Return the (X, Y) coordinate for the center point of the cell that contains the specified text.  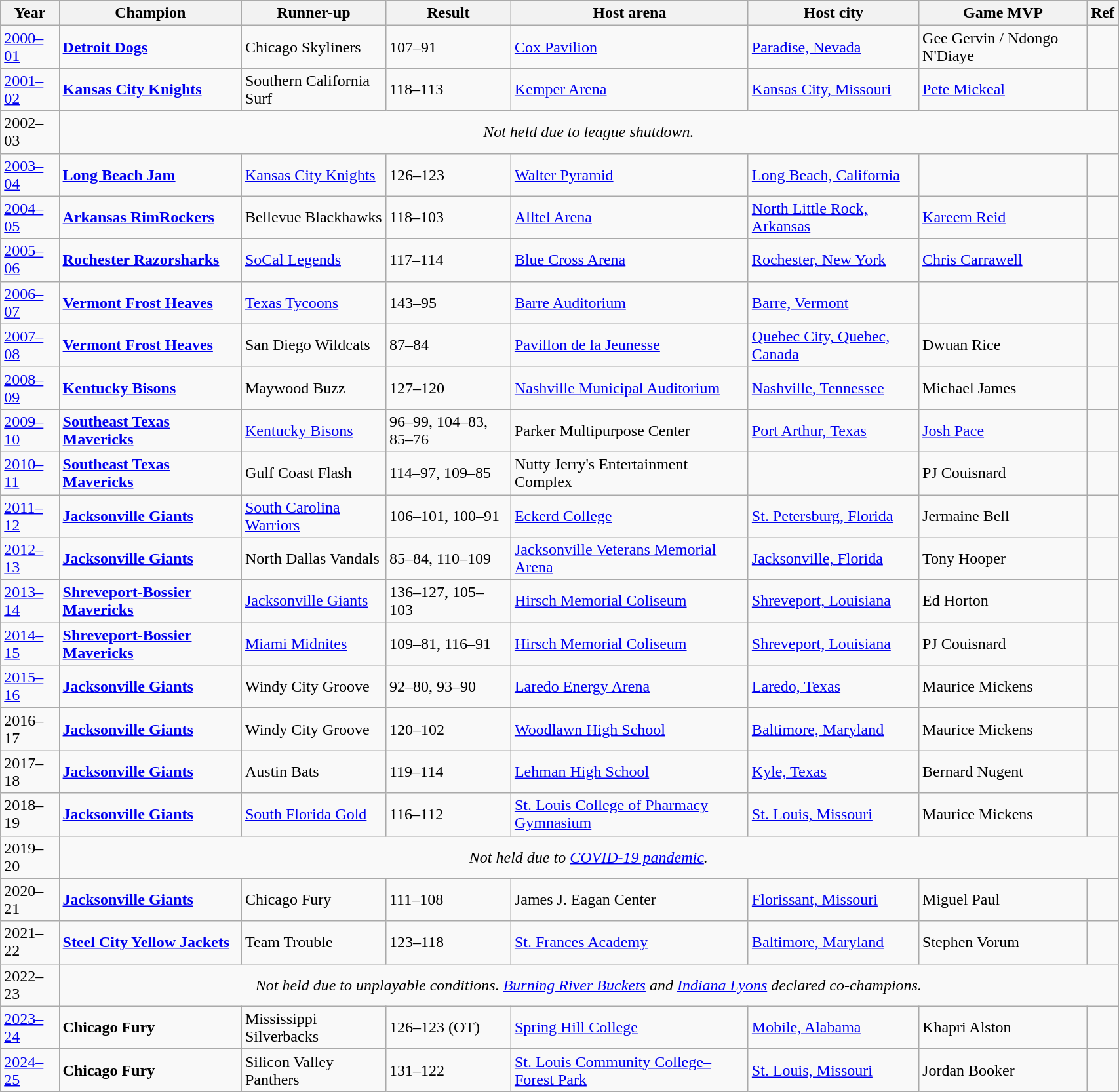
111–108 (448, 899)
Long Beach Jam (150, 174)
126–123 (448, 174)
Eckerd College (629, 515)
118–103 (448, 218)
Nashville Municipal Auditorium (629, 388)
Barre, Vermont (833, 303)
2011–12 (30, 515)
Not held due to league shutdown. (589, 132)
126–123 (OT) (448, 1028)
Arkansas RimRockers (150, 218)
Ed Horton (1003, 602)
Khapri Alston (1003, 1028)
92–80, 93–90 (448, 687)
Barre Auditorium (629, 303)
106–101, 100–91 (448, 515)
2000–01 (30, 47)
Silicon Valley Panthers (313, 1070)
Nutty Jerry's Entertainment Complex (629, 473)
2014–15 (30, 644)
Kareem Reid (1003, 218)
Pavillon de la Jeunesse (629, 345)
2001–02 (30, 89)
Alltel Arena (629, 218)
Quebec City, Quebec, Canada (833, 345)
North Dallas Vandals (313, 558)
Bernard Nugent (1003, 772)
131–122 (448, 1070)
Austin Bats (313, 772)
96–99, 104–83, 85–76 (448, 430)
Spring Hill College (629, 1028)
127–120 (448, 388)
Mobile, Alabama (833, 1028)
2008–09 (30, 388)
South Florida Gold (313, 814)
2022–23 (30, 985)
St. Frances Academy (629, 943)
San Diego Wildcats (313, 345)
Long Beach, California (833, 174)
118–113 (448, 89)
143–95 (448, 303)
Woodlawn High School (629, 729)
SoCal Legends (313, 260)
Detroit Dogs (150, 47)
Chicago Skyliners (313, 47)
Michael James (1003, 388)
116–112 (448, 814)
Pete Mickeal (1003, 89)
107–91 (448, 47)
Gulf Coast Flash (313, 473)
Cox Pavilion (629, 47)
2021–22 (30, 943)
2020–21 (30, 899)
Ref (1103, 13)
Runner-up (313, 13)
Maywood Buzz (313, 388)
Miami Midnites (313, 644)
Port Arthur, Texas (833, 430)
Paradise, Nevada (833, 47)
Laredo, Texas (833, 687)
2005–06 (30, 260)
136–127, 105–103 (448, 602)
2013–14 (30, 602)
Walter Pyramid (629, 174)
Blue Cross Arena (629, 260)
Chris Carrawell (1003, 260)
Host arena (629, 13)
2007–08 (30, 345)
2010–11 (30, 473)
Steel City Yellow Jackets (150, 943)
Parker Multipurpose Center (629, 430)
Texas Tycoons (313, 303)
St. Louis College of Pharmacy Gymnasium (629, 814)
South Carolina Warriors (313, 515)
87–84 (448, 345)
2003–04 (30, 174)
Southern California Surf (313, 89)
119–114 (448, 772)
Jacksonville, Florida (833, 558)
Kemper Arena (629, 89)
Jermaine Bell (1003, 515)
Laredo Energy Arena (629, 687)
Year (30, 13)
114–97, 109–85 (448, 473)
2016–17 (30, 729)
Bellevue Blackhawks (313, 218)
2023–24 (30, 1028)
Team Trouble (313, 943)
Stephen Vorum (1003, 943)
Jacksonville Veterans Memorial Arena (629, 558)
James J. Eagan Center (629, 899)
2019–20 (30, 857)
Josh Pace (1003, 430)
Tony Hooper (1003, 558)
Nashville, Tennessee (833, 388)
2015–16 (30, 687)
Jordan Booker (1003, 1070)
Dwuan Rice (1003, 345)
Kansas City, Missouri (833, 89)
St. Louis Community College–Forest Park (629, 1070)
Rochester Razorsharks (150, 260)
Not held due to COVID-19 pandemic. (589, 857)
109–81, 116–91 (448, 644)
North Little Rock, Arkansas (833, 218)
Game MVP (1003, 13)
123–118 (448, 943)
2017–18 (30, 772)
2002–03 (30, 132)
2024–25 (30, 1070)
2009–10 (30, 430)
Mississippi Silverbacks (313, 1028)
2004–05 (30, 218)
Host city (833, 13)
2012–13 (30, 558)
Miguel Paul (1003, 899)
Gee Gervin / Ndongo N'Diaye (1003, 47)
Florissant, Missouri (833, 899)
Result (448, 13)
2006–07 (30, 303)
117–114 (448, 260)
Not held due to unplayable conditions. Burning River Buckets and Indiana Lyons declared co-champions. (589, 985)
Kyle, Texas (833, 772)
2018–19 (30, 814)
Champion (150, 13)
St. Petersburg, Florida (833, 515)
120–102 (448, 729)
Rochester, New York (833, 260)
Lehman High School (629, 772)
85–84, 110–109 (448, 558)
